Pinpoint the cell where the given text exists, returning its [X, Y] midpoint coordinate. 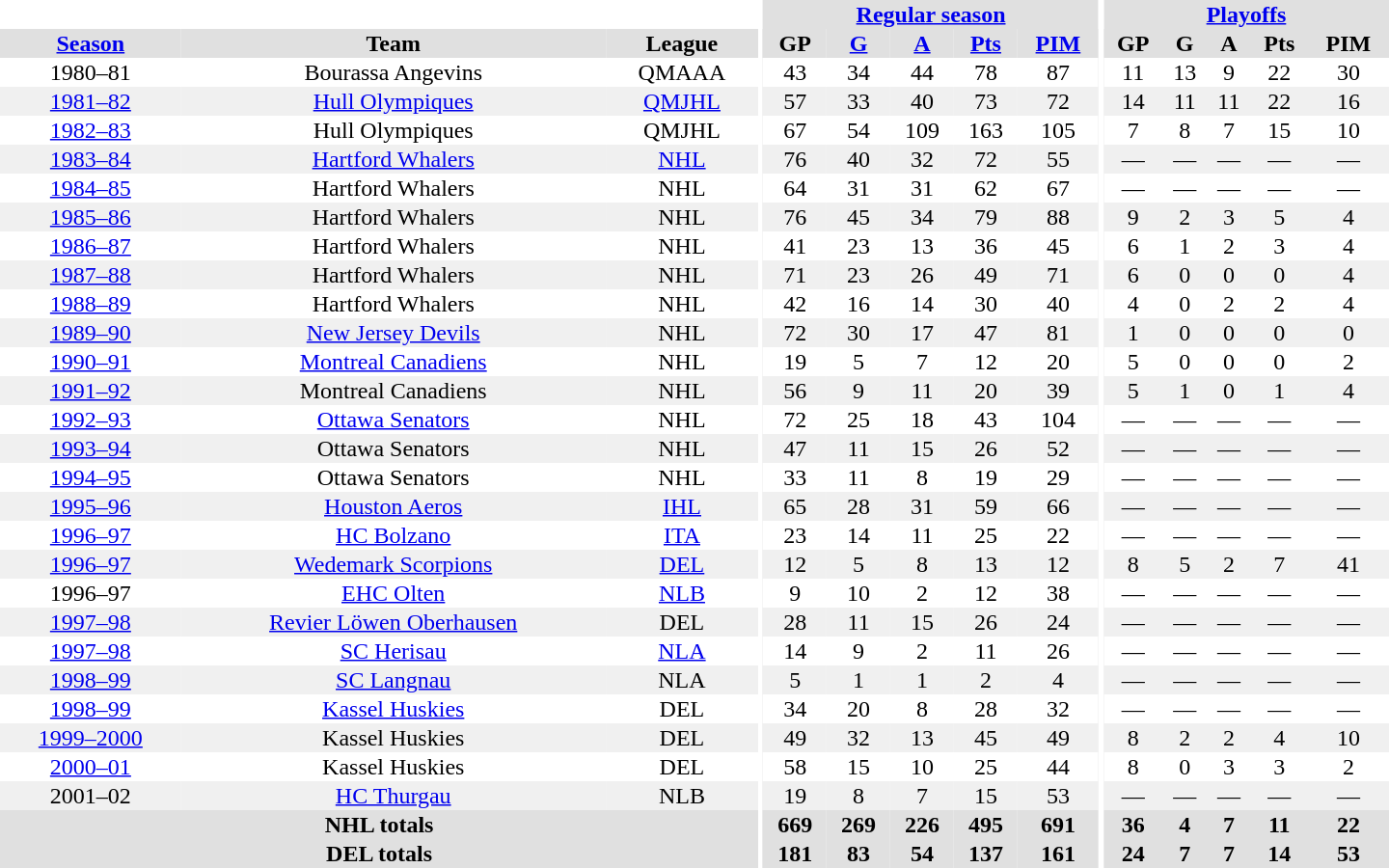
1986–87 [91, 246]
18 [922, 420]
New Jersey Devils [394, 333]
SC Langnau [394, 680]
Revier Löwen Oberhausen [394, 622]
56 [795, 391]
Bourassa Angevins [394, 72]
137 [986, 854]
Wedemark Scorpions [394, 564]
495 [986, 825]
1992–93 [91, 420]
79 [986, 217]
League [682, 43]
104 [1058, 420]
1987–88 [91, 275]
QMAAA [682, 72]
HC Bolzano [394, 535]
181 [795, 854]
ITA [682, 535]
691 [1058, 825]
1984–85 [91, 188]
163 [986, 130]
38 [1058, 593]
HC Thurgau [394, 796]
87 [1058, 72]
1994–95 [91, 477]
669 [795, 825]
IHL [682, 506]
52 [1058, 448]
Regular season [931, 14]
1989–90 [91, 333]
EHC Olten [394, 593]
Season [91, 43]
29 [1058, 477]
17 [922, 333]
226 [922, 825]
66 [1058, 506]
78 [986, 72]
1982–83 [91, 130]
1983–84 [91, 159]
105 [1058, 130]
1999–2000 [91, 738]
55 [1058, 159]
1995–96 [91, 506]
2000–01 [91, 767]
1981–82 [91, 101]
109 [922, 130]
Team [394, 43]
83 [858, 854]
1993–94 [91, 448]
DEL totals [379, 854]
81 [1058, 333]
Playoffs [1246, 14]
2001–02 [91, 796]
62 [986, 188]
269 [858, 825]
65 [795, 506]
1990–91 [91, 362]
58 [795, 767]
1988–89 [91, 304]
1980–81 [91, 72]
39 [1058, 391]
161 [1058, 854]
64 [795, 188]
59 [986, 506]
NHL totals [379, 825]
42 [795, 304]
57 [795, 101]
88 [1058, 217]
SC Herisau [394, 651]
1991–92 [91, 391]
1985–86 [91, 217]
Houston Aeros [394, 506]
73 [986, 101]
